Output the (x, y) coordinate of the center of the cell containing the given text.  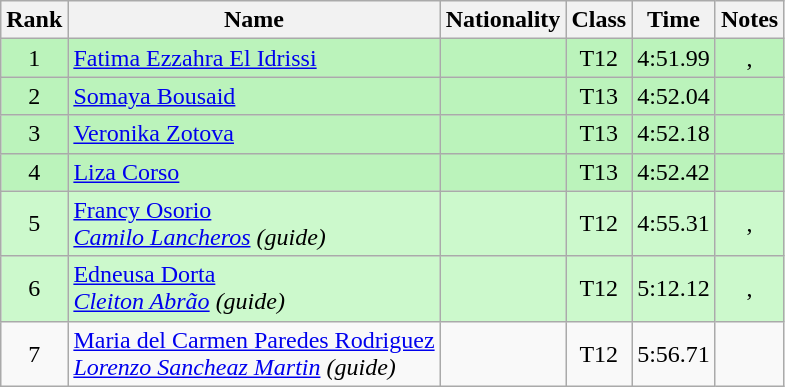
4:51.99 (674, 58)
5:12.12 (674, 288)
Liza Corso (254, 172)
Francy OsorioCamilo Lancheros (guide) (254, 224)
Time (674, 20)
4:52.42 (674, 172)
Veronika Zotova (254, 134)
Notes (749, 20)
Class (599, 20)
Name (254, 20)
5:56.71 (674, 354)
2 (34, 96)
1 (34, 58)
7 (34, 354)
Maria del Carmen Paredes RodriguezLorenzo Sancheaz Martin (guide) (254, 354)
5 (34, 224)
4 (34, 172)
Fatima Ezzahra El Idrissi (254, 58)
4:52.04 (674, 96)
Rank (34, 20)
4:55.31 (674, 224)
Nationality (503, 20)
Edneusa DortaCleiton Abrão (guide) (254, 288)
6 (34, 288)
3 (34, 134)
Somaya Bousaid (254, 96)
4:52.18 (674, 134)
